Provide the [X, Y] coordinate of the cell's center where the given text is located.  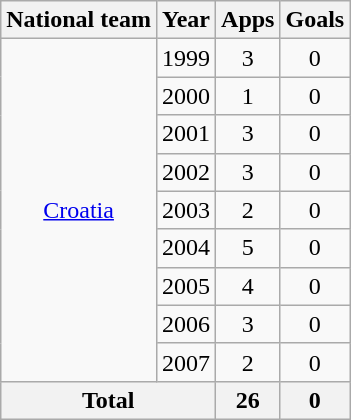
2004 [186, 248]
National team [79, 20]
Apps [248, 20]
2003 [186, 210]
Goals [315, 20]
2002 [186, 172]
1 [248, 96]
Total [108, 400]
2006 [186, 324]
1999 [186, 58]
2005 [186, 286]
2000 [186, 96]
4 [248, 286]
2001 [186, 134]
2007 [186, 362]
Year [186, 20]
26 [248, 400]
5 [248, 248]
Croatia [79, 210]
